For the text-containing cell, return its midpoint in [X, Y] coordinate format. 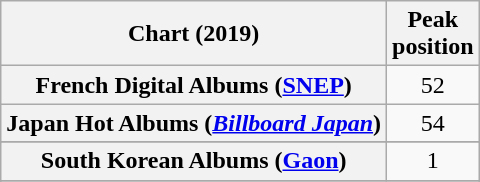
South Korean Albums (Gaon) [194, 161]
French Digital Albums (SNEP) [194, 85]
52 [433, 85]
Peakposition [433, 34]
Japan Hot Albums (Billboard Japan) [194, 123]
1 [433, 161]
54 [433, 123]
Chart (2019) [194, 34]
